Scan for the cell matching the given text and deliver its [x, y] coordinate at center. 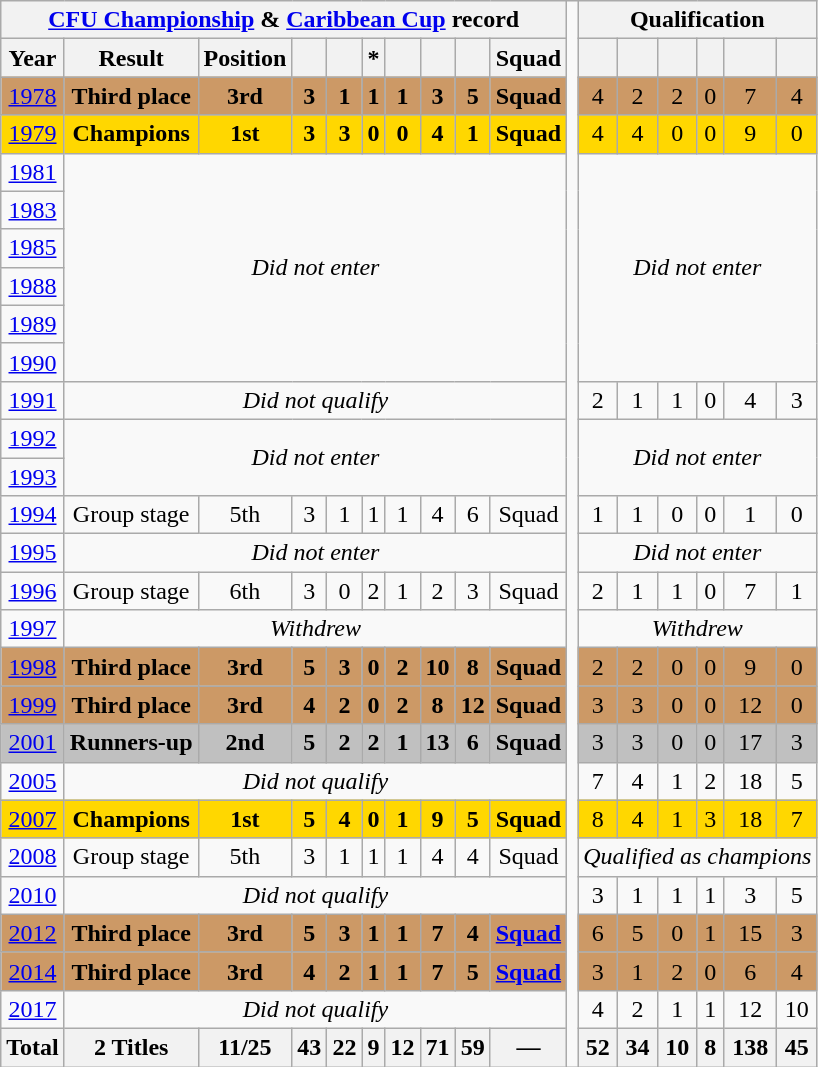
138 [750, 1047]
1995 [33, 553]
Qualified as champions [698, 857]
6th [245, 591]
2 Titles [131, 1047]
1983 [33, 210]
1979 [33, 134]
1998 [33, 667]
Total [33, 1047]
1988 [33, 286]
1989 [33, 324]
1994 [33, 515]
2017 [33, 1009]
1991 [33, 400]
11/25 [245, 1047]
— [528, 1047]
1981 [33, 172]
1993 [33, 477]
43 [310, 1047]
2012 [33, 933]
52 [598, 1047]
2005 [33, 781]
45 [797, 1047]
1990 [33, 362]
* [374, 58]
CFU Championship & Caribbean Cup record [284, 20]
1992 [33, 438]
2014 [33, 971]
Position [245, 58]
Runners-up [131, 743]
34 [638, 1047]
1985 [33, 248]
2001 [33, 743]
2010 [33, 895]
Result [131, 58]
Year [33, 58]
2nd [245, 743]
Qualification [698, 20]
2007 [33, 819]
1996 [33, 591]
1978 [33, 96]
71 [438, 1047]
1999 [33, 705]
17 [750, 743]
59 [472, 1047]
2008 [33, 857]
15 [750, 933]
1997 [33, 629]
22 [344, 1047]
13 [438, 743]
